From the cell containing the given text, extract its center point as [X, Y] coordinate. 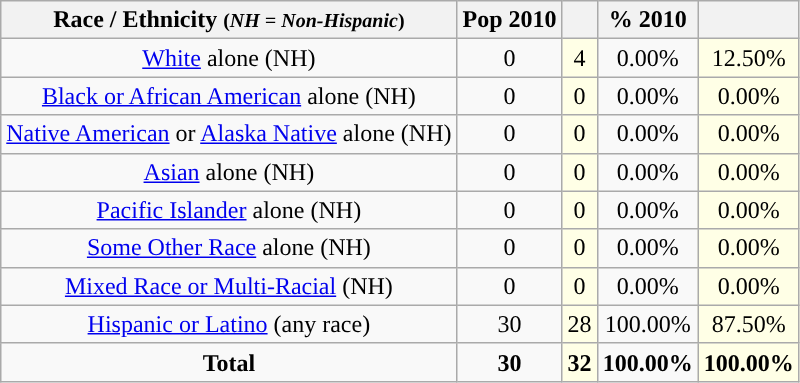
Some Other Race alone (NH) [229, 248]
Native American or Alaska Native alone (NH) [229, 134]
28 [580, 324]
Hispanic or Latino (any race) [229, 324]
Mixed Race or Multi-Racial (NH) [229, 286]
White alone (NH) [229, 58]
87.50% [748, 324]
Total [229, 362]
Black or African American alone (NH) [229, 96]
Pacific Islander alone (NH) [229, 210]
% 2010 [648, 20]
12.50% [748, 58]
Asian alone (NH) [229, 172]
32 [580, 362]
Pop 2010 [510, 20]
4 [580, 58]
Race / Ethnicity (NH = Non-Hispanic) [229, 20]
